Find where the given text appears and provide that cell's center as [X, Y] coordinate. 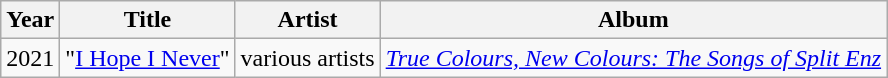
Title [148, 20]
True Colours, New Colours: The Songs of Split Enz [633, 58]
"I Hope I Never" [148, 58]
Year [30, 20]
2021 [30, 58]
Artist [308, 20]
Album [633, 20]
various artists [308, 58]
